Detect which cell encompasses the target text, then output its (X, Y) center coordinate. 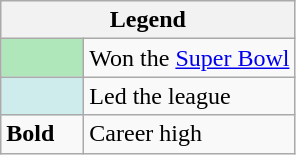
Won the Super Bowl (190, 58)
Legend (148, 20)
Led the league (190, 96)
Bold (42, 134)
Career high (190, 134)
